Search for the cell housing the specified text and yield its [X, Y] center coordinate. 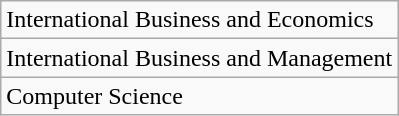
International Business and Management [200, 58]
International Business and Economics [200, 20]
Computer Science [200, 96]
